Provide the (x, y) coordinate of the cell's center where the given text is located.  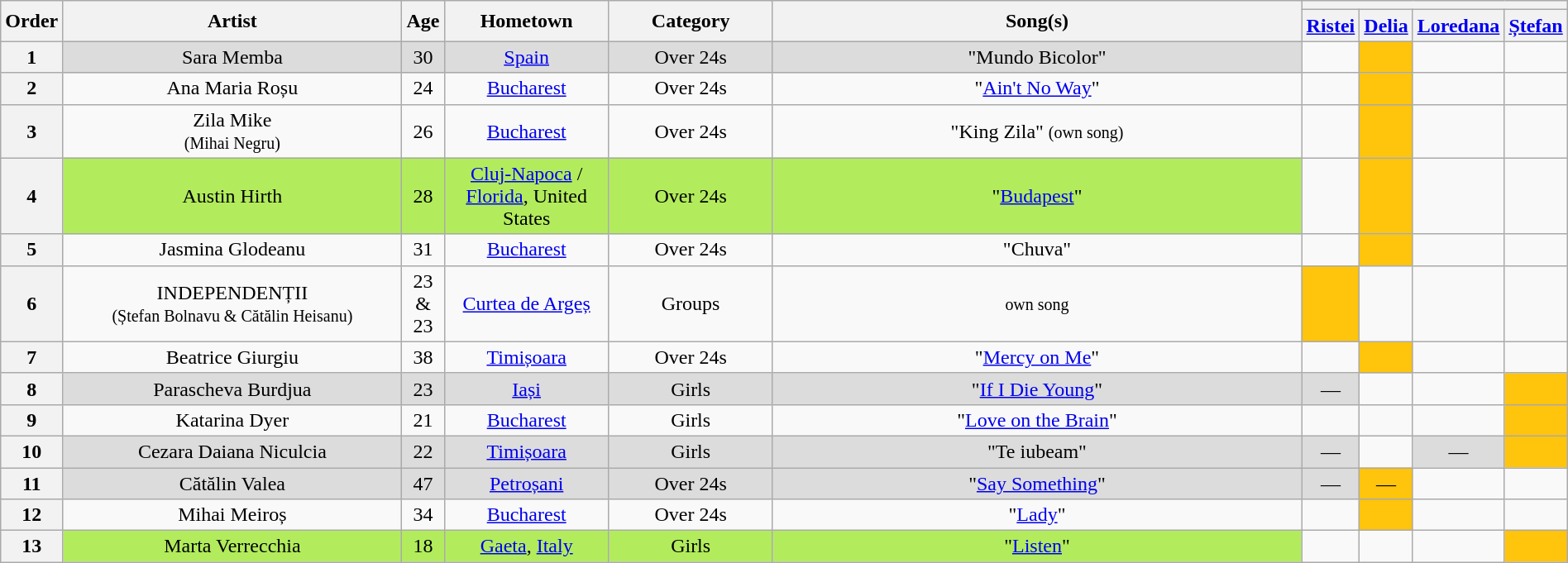
9 (31, 420)
"Say Something" (1037, 484)
Petroșani (526, 484)
Ștefan (1536, 26)
7 (31, 357)
Hometown (526, 21)
Ristei (1331, 26)
24 (423, 88)
1 (31, 57)
Delia (1386, 26)
Austin Hirth (232, 196)
8 (31, 389)
Groups (691, 303)
"Love on the Brain" (1037, 420)
6 (31, 303)
Category (691, 21)
30 (423, 57)
Cezara Daiana Niculcia (232, 451)
"Mundo Bicolor" (1037, 57)
11 (31, 484)
34 (423, 515)
"Mercy on Me" (1037, 357)
Sara Memba (232, 57)
Mihai Meiroș (232, 515)
Cătălin Valea (232, 484)
28 (423, 196)
"Listen" (1037, 546)
"Chuva" (1037, 250)
Gaeta, Italy (526, 546)
"Ain't No Way" (1037, 88)
own song (1037, 303)
21 (423, 420)
10 (31, 451)
3 (31, 131)
Iași (526, 389)
13 (31, 546)
Ana Maria Roșu (232, 88)
47 (423, 484)
Song(s) (1037, 21)
Curtea de Argeș (526, 303)
22 (423, 451)
23 (423, 389)
5 (31, 250)
18 (423, 546)
12 (31, 515)
Marta Verrecchia (232, 546)
Zila Mike(Mihai Negru) (232, 131)
38 (423, 357)
"Budapest" (1037, 196)
31 (423, 250)
"King Zila" (own song) (1037, 131)
Loredana (1459, 26)
Artist (232, 21)
Age (423, 21)
Beatrice Giurgiu (232, 357)
26 (423, 131)
Parascheva Burdjua (232, 389)
Katarina Dyer (232, 420)
"Lady" (1037, 515)
"Te iubeam" (1037, 451)
23 & 23 (423, 303)
Order (31, 21)
Cluj-Napoca / Florida, United States (526, 196)
2 (31, 88)
"If I Die Young" (1037, 389)
Spain (526, 57)
4 (31, 196)
INDEPENDENȚII(Ștefan Bolnavu & Cătălin Heisanu) (232, 303)
Jasmina Glodeanu (232, 250)
